Scan for the cell matching the given text and deliver its (X, Y) coordinate at center. 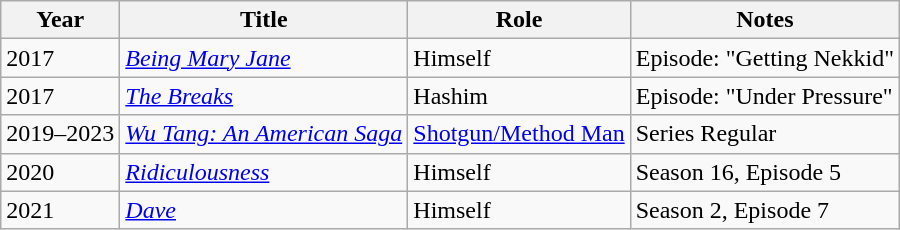
Ridiculousness (264, 172)
Year (60, 20)
The Breaks (264, 96)
Hashim (519, 96)
Season 16, Episode 5 (764, 172)
Episode: "Under Pressure" (764, 96)
Series Regular (764, 134)
2020 (60, 172)
Wu Tang: An American Saga (264, 134)
Episode: "Getting Nekkid" (764, 58)
Season 2, Episode 7 (764, 210)
Shotgun/Method Man (519, 134)
Dave (264, 210)
Role (519, 20)
Being Mary Jane (264, 58)
Title (264, 20)
2021 (60, 210)
Notes (764, 20)
2019–2023 (60, 134)
